From the cell containing the given text, extract its center point as (x, y) coordinate. 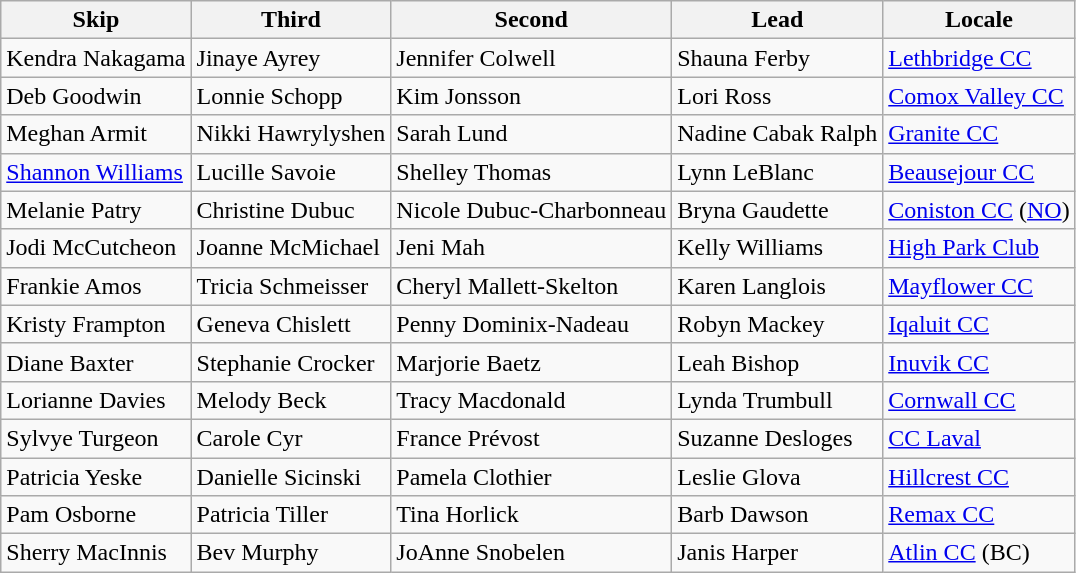
Skip (96, 20)
Deb Goodwin (96, 96)
Janis Harper (778, 553)
Lonnie Schopp (291, 96)
Lead (778, 20)
Leslie Glova (778, 477)
Cheryl Mallett-Skelton (532, 286)
Lynda Trumbull (778, 400)
Suzanne Desloges (778, 438)
Karen Langlois (778, 286)
Shelley Thomas (532, 172)
Tina Horlick (532, 515)
Robyn Mackey (778, 324)
Marjorie Baetz (532, 362)
Comox Valley CC (979, 96)
Nikki Hawrylyshen (291, 134)
Coniston CC (NO) (979, 210)
Lethbridge CC (979, 58)
Kelly Williams (778, 248)
Patricia Tiller (291, 515)
Kim Jonsson (532, 96)
Kristy Frampton (96, 324)
Jinaye Ayrey (291, 58)
Geneva Chislett (291, 324)
Lynn LeBlanc (778, 172)
Shauna Ferby (778, 58)
Penny Dominix-Nadeau (532, 324)
Danielle Sicinski (291, 477)
CC Laval (979, 438)
Sylvye Turgeon (96, 438)
Patricia Yeske (96, 477)
Second (532, 20)
Diane Baxter (96, 362)
Granite CC (979, 134)
Lorianne Davies (96, 400)
Mayflower CC (979, 286)
Hillcrest CC (979, 477)
Inuvik CC (979, 362)
Locale (979, 20)
Beausejour CC (979, 172)
Frankie Amos (96, 286)
Joanne McMichael (291, 248)
Meghan Armit (96, 134)
Carole Cyr (291, 438)
Cornwall CC (979, 400)
Iqaluit CC (979, 324)
France Prévost (532, 438)
Jodi McCutcheon (96, 248)
Nicole Dubuc-Charbonneau (532, 210)
Pam Osborne (96, 515)
Sherry MacInnis (96, 553)
Bev Murphy (291, 553)
Shannon Williams (96, 172)
Pamela Clothier (532, 477)
Melanie Patry (96, 210)
High Park Club (979, 248)
Christine Dubuc (291, 210)
Lucille Savoie (291, 172)
Kendra Nakagama (96, 58)
Remax CC (979, 515)
Jeni Mah (532, 248)
Third (291, 20)
Bryna Gaudette (778, 210)
Leah Bishop (778, 362)
Lori Ross (778, 96)
Tricia Schmeisser (291, 286)
Atlin CC (BC) (979, 553)
Nadine Cabak Ralph (778, 134)
Sarah Lund (532, 134)
JoAnne Snobelen (532, 553)
Stephanie Crocker (291, 362)
Melody Beck (291, 400)
Jennifer Colwell (532, 58)
Barb Dawson (778, 515)
Tracy Macdonald (532, 400)
